Extract the [X, Y] coordinate from the center of the cell holding the provided text.  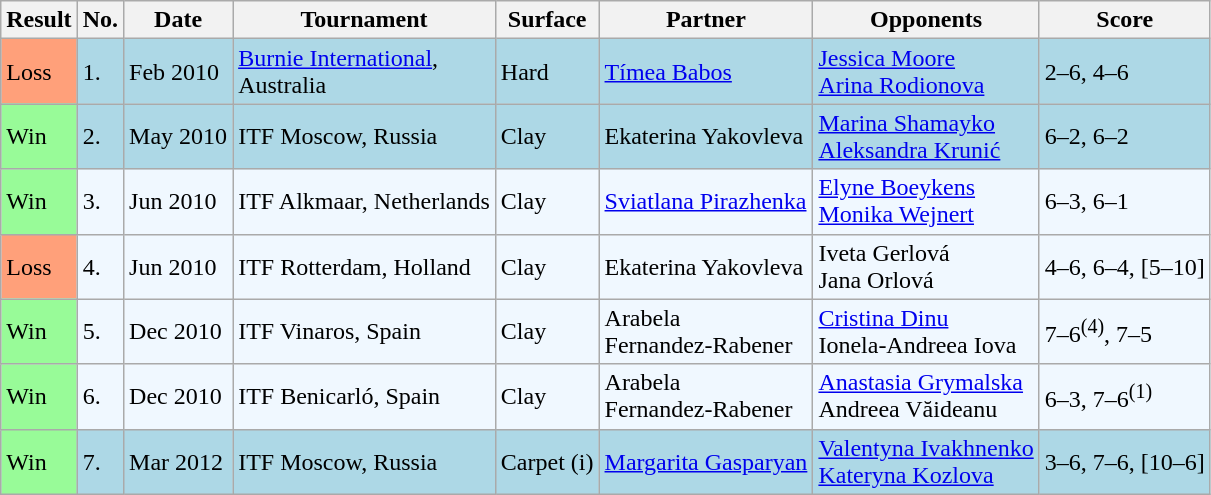
3. [100, 202]
Burnie International, Australia [364, 72]
Date [178, 20]
Feb 2010 [178, 72]
Mar 2012 [178, 462]
ITF Vinaros, Spain [364, 332]
Margarita Gasparyan [706, 462]
Tournament [364, 20]
Score [1124, 20]
Sviatlana Pirazhenka [706, 202]
6. [100, 396]
ITF Rotterdam, Holland [364, 266]
Valentyna Ivakhnenko Kateryna Kozlova [926, 462]
6–2, 6–2 [1124, 136]
Partner [706, 20]
3–6, 7–6, [10–6] [1124, 462]
Surface [547, 20]
ITF Alkmaar, Netherlands [364, 202]
Iveta Gerlová Jana Orlová [926, 266]
Hard [547, 72]
Anastasia Grymalska Andreea Văideanu [926, 396]
7–6(4), 7–5 [1124, 332]
Result [39, 20]
6–3, 6–1 [1124, 202]
No. [100, 20]
4–6, 6–4, [5–10] [1124, 266]
Tímea Babos [706, 72]
Marina Shamayko Aleksandra Krunić [926, 136]
Elyne Boeykens Monika Wejnert [926, 202]
ITF Benicarló, Spain [364, 396]
Jessica Moore Arina Rodionova [926, 72]
2. [100, 136]
2–6, 4–6 [1124, 72]
Opponents [926, 20]
1. [100, 72]
5. [100, 332]
Cristina Dinu Ionela-Andreea Iova [926, 332]
May 2010 [178, 136]
4. [100, 266]
6–3, 7–6(1) [1124, 396]
Carpet (i) [547, 462]
7. [100, 462]
